Capture the cell that displays the provided text and extract its (x, y) central coordinate. 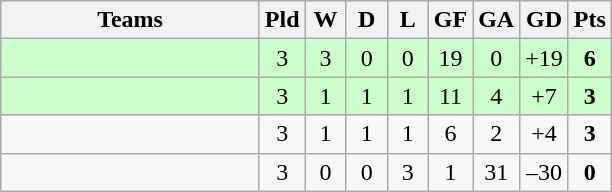
–30 (544, 172)
4 (496, 96)
Teams (130, 20)
GF (450, 20)
+19 (544, 58)
+4 (544, 134)
Pld (282, 20)
L (408, 20)
GD (544, 20)
2 (496, 134)
W (326, 20)
+7 (544, 96)
19 (450, 58)
31 (496, 172)
11 (450, 96)
D (366, 20)
Pts (590, 20)
GA (496, 20)
